Output the (x, y) coordinate of the center of the cell containing the given text.  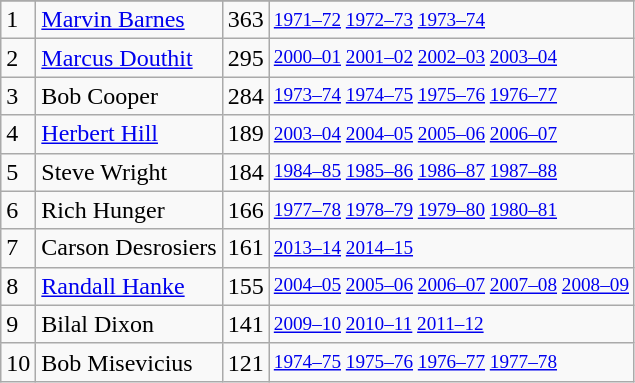
Rich Hunger (129, 210)
2000–01 2001–02 2002–03 2003–04 (451, 58)
Bob Misevicius (129, 362)
184 (246, 172)
1971–72 1972–73 1973–74 (451, 20)
161 (246, 248)
1977–78 1978–79 1979–80 1980–81 (451, 210)
1973–74 1974–75 1975–76 1976–77 (451, 96)
1984–85 1985–86 1986–87 1987–88 (451, 172)
Carson Desrosiers (129, 248)
9 (18, 324)
189 (246, 134)
Bilal Dixon (129, 324)
5 (18, 172)
2004–05 2005–06 2006–07 2007–08 2008–09 (451, 286)
2009–10 2010–11 2011–12 (451, 324)
Steve Wright (129, 172)
3 (18, 96)
Herbert Hill (129, 134)
Bob Cooper (129, 96)
Marvin Barnes (129, 20)
2003–04 2004–05 2005–06 2006–07 (451, 134)
2013–14 2014–15 (451, 248)
363 (246, 20)
141 (246, 324)
4 (18, 134)
155 (246, 286)
8 (18, 286)
121 (246, 362)
1974–75 1975–76 1976–77 1977–78 (451, 362)
7 (18, 248)
Marcus Douthit (129, 58)
166 (246, 210)
1 (18, 20)
295 (246, 58)
284 (246, 96)
2 (18, 58)
6 (18, 210)
Randall Hanke (129, 286)
10 (18, 362)
